For the text-containing cell, return its midpoint in (X, Y) coordinate format. 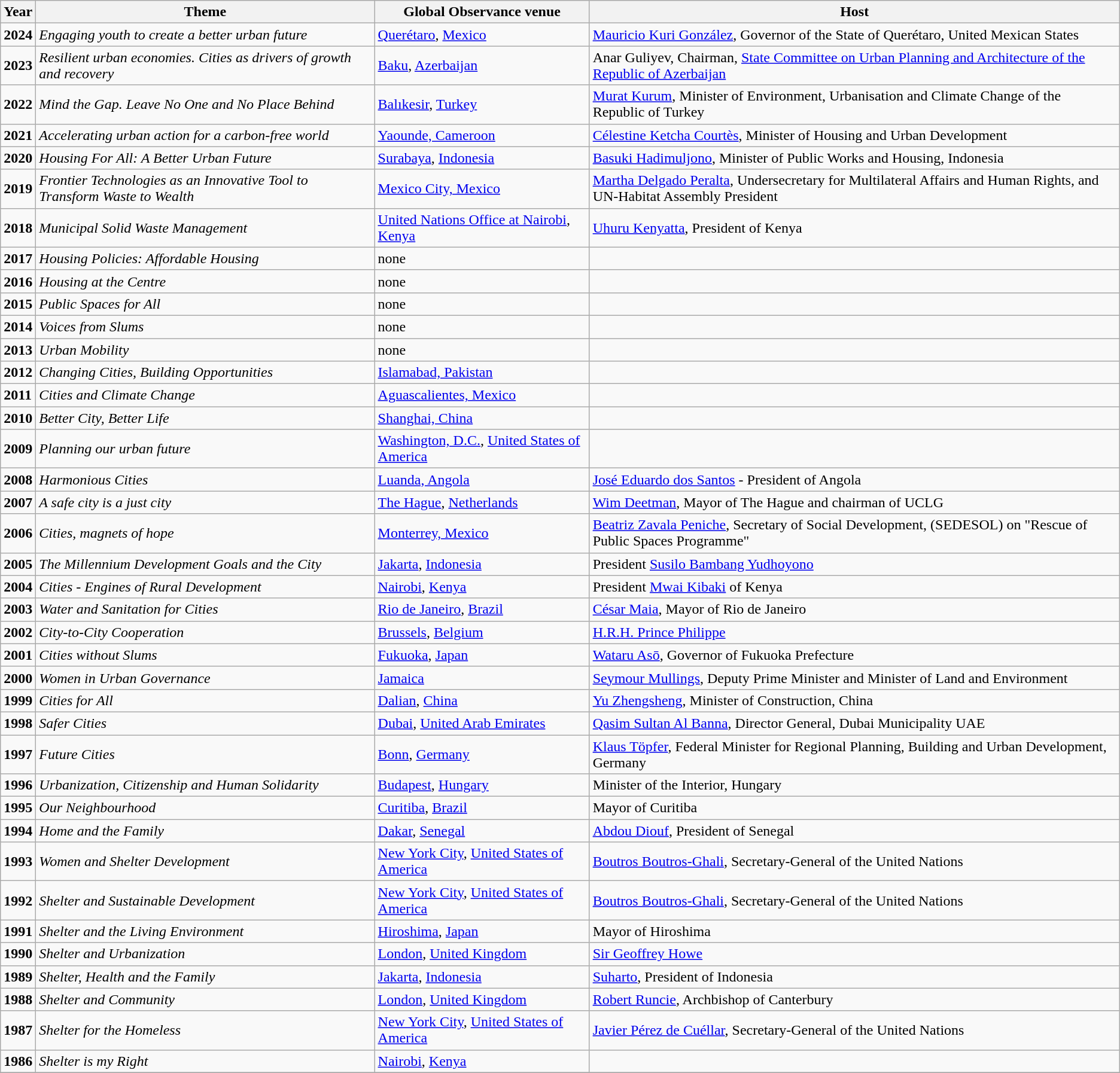
Curitiba, Brazil (482, 808)
Jamaica (482, 678)
2004 (18, 587)
Yaounde, Cameroon (482, 135)
2013 (18, 350)
Querétaro, Mexico (482, 35)
2009 (18, 449)
Javier Pérez de Cuéllar, Secretary-General of the United Nations (854, 1030)
2017 (18, 258)
2012 (18, 373)
1997 (18, 754)
Host (854, 12)
1987 (18, 1030)
Voices from Slums (205, 327)
Fukuoka, Japan (482, 655)
Suharto, President of Indonesia (854, 977)
Monterrey, Mexico (482, 534)
Beatriz Zavala Peniche, Secretary of Social Development, (SEDESOL) on "Rescue of Public Spaces Programme" (854, 534)
Shelter and Sustainable Development (205, 901)
Murat Kurum, Minister of Environment, Urbanisation and Climate Change of the Republic of Turkey (854, 104)
Women and Shelter Development (205, 861)
2022 (18, 104)
Qasim Sultan Al Banna, Director General, Dubai Municipality UAE (854, 723)
1995 (18, 808)
Robert Runcie, Archbishop of Canterbury (854, 999)
Housing at the Centre (205, 281)
2019 (18, 189)
Budapest, Hungary (482, 785)
Mexico City, Mexico (482, 189)
2003 (18, 609)
Abdou Diouf, President of Senegal (854, 831)
1989 (18, 977)
Mauricio Kuri González, Governor of the State of Querétaro, United Mexican States (854, 35)
Engaging youth to create a better urban future (205, 35)
2008 (18, 480)
2016 (18, 281)
2005 (18, 564)
Balıkesir, Turkey (482, 104)
Surabaya, Indonesia (482, 158)
Minister of the Interior, Hungary (854, 785)
Frontier Technologies as an Innovative Tool to Transform Waste to Wealth (205, 189)
Seymour Mullings, Deputy Prime Minister and Minister of Land and Environment (854, 678)
Shelter and the Living Environment (205, 931)
Future Cities (205, 754)
A safe city is a just city (205, 502)
Planning our urban future (205, 449)
Harmonious Cities (205, 480)
1988 (18, 999)
Global Observance venue (482, 12)
The Millennium Development Goals and the City (205, 564)
2020 (18, 158)
Basuki Hadimuljono, Minister of Public Works and Housing, Indonesia (854, 158)
Housing For All: A Better Urban Future (205, 158)
Water and Sanitation for Cities (205, 609)
2006 (18, 534)
Islamabad, Pakistan (482, 373)
1999 (18, 700)
1993 (18, 861)
Year (18, 12)
Mind the Gap. Leave No One and No Place Behind (205, 104)
President Mwai Kibaki of Kenya (854, 587)
2007 (18, 502)
Luanda, Angola (482, 480)
Aguascalientes, Mexico (482, 395)
Mayor of Hiroshima (854, 931)
Shelter and Urbanization (205, 954)
1986 (18, 1061)
Hiroshima, Japan (482, 931)
Shelter and Community (205, 999)
Uhuru Kenyatta, President of Kenya (854, 227)
Célestine Ketcha Courtès, Minister of Housing and Urban Development (854, 135)
1998 (18, 723)
Changing Cities, Building Opportunities (205, 373)
Wim Deetman, Mayor of The Hague and chairman of UCLG (854, 502)
1991 (18, 931)
Baku, Azerbaijan (482, 66)
United Nations Office at Nairobi, Kenya (482, 227)
Shelter, Health and the Family (205, 977)
2011 (18, 395)
Urban Mobility (205, 350)
Home and the Family (205, 831)
2015 (18, 304)
1996 (18, 785)
Klaus Töpfer, Federal Minister for Regional Planning, Building and Urban Development, Germany (854, 754)
City-to-City Cooperation (205, 632)
Shelter is my Right (205, 1061)
Safer Cities (205, 723)
Anar Guliyev, Chairman, State Committee on Urban Planning and Architecture of the Republic of Azerbaijan (854, 66)
Cities for All (205, 700)
President Susilo Bambang Yudhoyono (854, 564)
Wataru Asō, Governor of Fukuoka Prefecture (854, 655)
Women in Urban Governance (205, 678)
Washington, D.C., United States of America (482, 449)
2024 (18, 35)
2001 (18, 655)
Municipal Solid Waste Management (205, 227)
2002 (18, 632)
2018 (18, 227)
2000 (18, 678)
Theme (205, 12)
The Hague, Netherlands (482, 502)
José Eduardo dos Santos - President of Angola (854, 480)
Cities without Slums (205, 655)
Bonn, Germany (482, 754)
Dubai, United Arab Emirates (482, 723)
1994 (18, 831)
2014 (18, 327)
Dalian, China (482, 700)
H.R.H. Prince Philippe (854, 632)
Yu Zhengsheng, Minister of Construction, China (854, 700)
César Maia, Mayor of Rio de Janeiro (854, 609)
Cities - Engines of Rural Development (205, 587)
Urbanization, Citizenship and Human Solidarity (205, 785)
Housing Policies: Affordable Housing (205, 258)
Sir Geoffrey Howe (854, 954)
Brussels, Belgium (482, 632)
2023 (18, 66)
Resilient urban economies. Cities as drivers of growth and recovery (205, 66)
Mayor of Curitiba (854, 808)
2021 (18, 135)
1992 (18, 901)
Shelter for the Homeless (205, 1030)
Martha Delgado Peralta, Undersecretary for Multilateral Affairs and Human Rights, and UN-Habitat Assembly President (854, 189)
Better City, Better Life (205, 418)
Dakar, Senegal (482, 831)
Cities and Climate Change (205, 395)
Cities, magnets of hope (205, 534)
Accelerating urban action for a carbon-free world (205, 135)
Public Spaces for All (205, 304)
Our Neighbourhood (205, 808)
1990 (18, 954)
2010 (18, 418)
Rio de Janeiro, Brazil (482, 609)
Shanghai, China (482, 418)
